Locate the cell with the specified text and output its [X, Y] center coordinate. 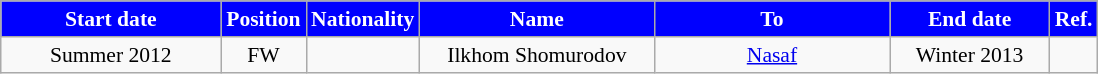
Start date [111, 19]
Ref. [1074, 19]
Nasaf [772, 55]
To [772, 19]
Winter 2013 [970, 55]
FW [264, 55]
Ilkhom Shomurodov [536, 55]
End date [970, 19]
Nationality [362, 19]
Position [264, 19]
Summer 2012 [111, 55]
Name [536, 19]
